Identify which cell holds the provided text, then report its (x, y) central coordinate. 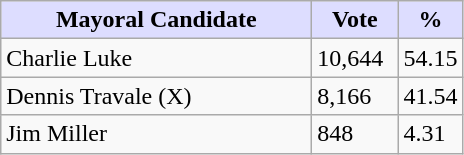
% (430, 20)
Charlie Luke (156, 58)
Dennis Travale (X) (156, 96)
Mayoral Candidate (156, 20)
4.31 (430, 134)
54.15 (430, 58)
Jim Miller (156, 134)
Vote (355, 20)
10,644 (355, 58)
41.54 (430, 96)
848 (355, 134)
8,166 (355, 96)
